Pinpoint the cell where the given text exists, returning its (x, y) midpoint coordinate. 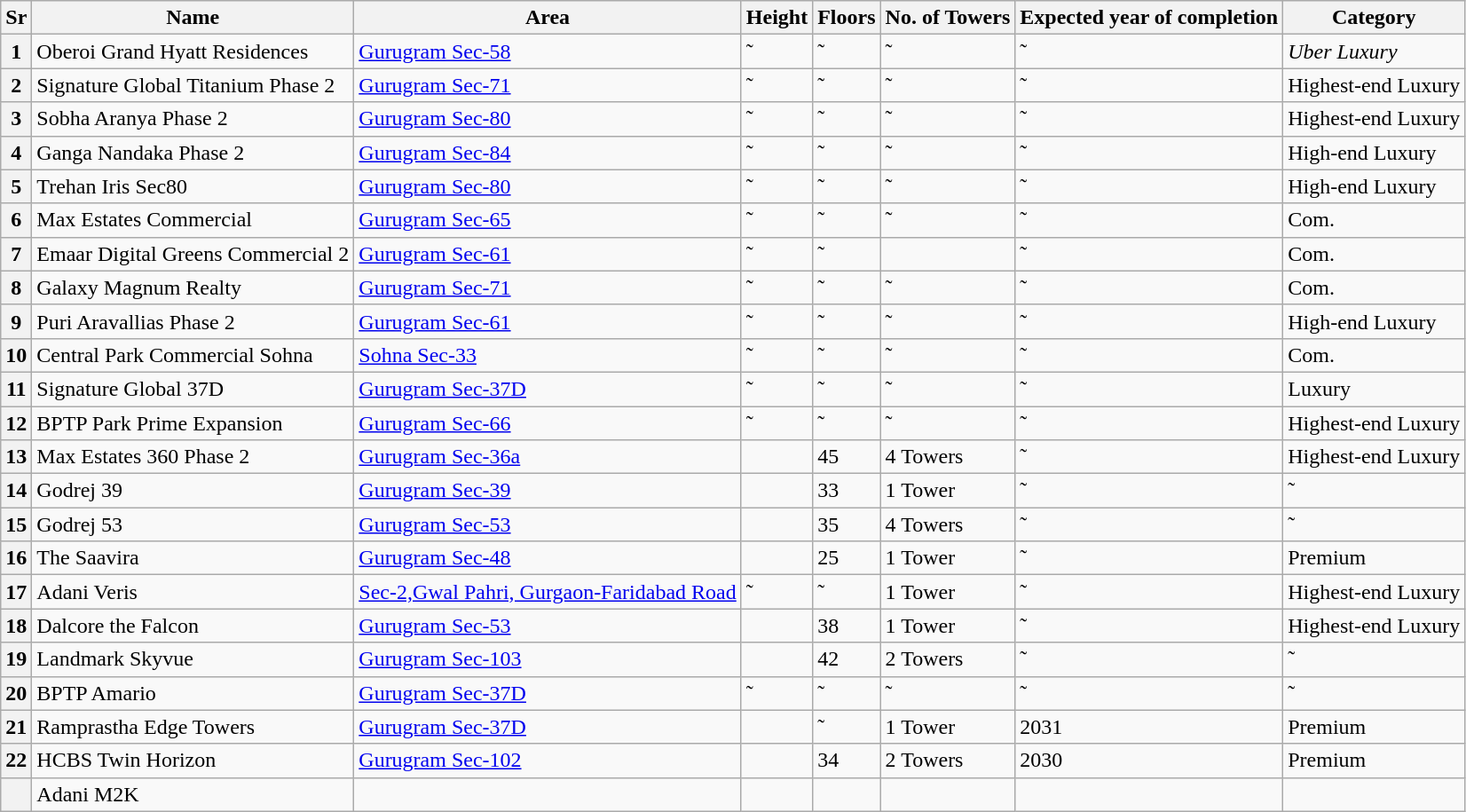
5 (16, 186)
Area (548, 18)
34 (847, 761)
Gurugram Sec-39 (548, 491)
Landmark Skyvue (193, 659)
Central Park Commercial Sohna (193, 355)
Sobha Aranya Phase 2 (193, 119)
Sec-2,Gwal Pahri, Gurgaon-Faridabad Road (548, 592)
Expected year of completion (1149, 18)
Uber Luxury (1374, 51)
17 (16, 592)
Godrej 39 (193, 491)
35 (847, 524)
Adani Veris (193, 592)
HCBS Twin Horizon (193, 761)
33 (847, 491)
Gurugram Sec-84 (548, 153)
25 (847, 558)
10 (16, 355)
Luxury (1374, 389)
Dalcore the Falcon (193, 626)
Signature Global Titanium Phase 2 (193, 85)
20 (16, 693)
4 (16, 153)
Height (776, 18)
18 (16, 626)
22 (16, 761)
Signature Global 37D (193, 389)
14 (16, 491)
7 (16, 254)
Sohna Sec-33 (548, 355)
Gurugram Sec-103 (548, 659)
8 (16, 288)
15 (16, 524)
19 (16, 659)
Category (1374, 18)
Gurugram Sec-48 (548, 558)
42 (847, 659)
38 (847, 626)
Godrej 53 (193, 524)
Oberoi Grand Hyatt Residences (193, 51)
The Saavira (193, 558)
Name (193, 18)
Galaxy Magnum Realty (193, 288)
2031 (1149, 727)
6 (16, 220)
11 (16, 389)
21 (16, 727)
Gurugram Sec-66 (548, 423)
2030 (1149, 761)
Sr (16, 18)
Max Estates Commercial (193, 220)
3 (16, 119)
Gurugram Sec-58 (548, 51)
Ganga Nandaka Phase 2 (193, 153)
Gurugram Sec-102 (548, 761)
Puri Aravallias Phase 2 (193, 321)
Adani M2K (193, 794)
16 (16, 558)
No. of Towers (948, 18)
9 (16, 321)
Trehan Iris Sec80 (193, 186)
BPTP Park Prime Expansion (193, 423)
13 (16, 457)
12 (16, 423)
BPTP Amario (193, 693)
1 (16, 51)
Ramprastha Edge Towers (193, 727)
Gurugram Sec-65 (548, 220)
Floors (847, 18)
Gurugram Sec-36a (548, 457)
Emaar Digital Greens Commercial 2 (193, 254)
2 (16, 85)
45 (847, 457)
Max Estates 360 Phase 2 (193, 457)
